Return (X, Y) of the center of cell containing provided text 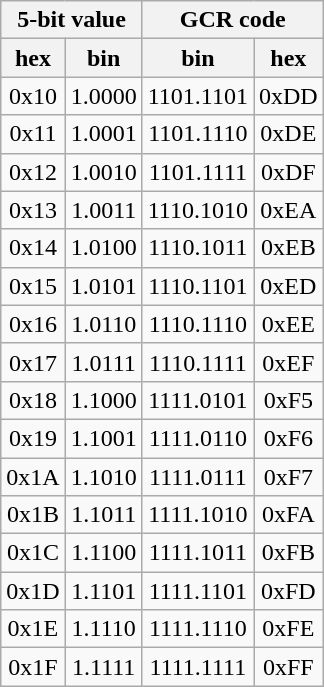
1.1101 (104, 591)
0x18 (33, 400)
GCR code (232, 20)
0x1C (33, 553)
0xF6 (289, 438)
0x11 (33, 134)
0xEB (289, 248)
1.0101 (104, 286)
1111.0101 (198, 400)
0x10 (33, 96)
1.1111 (104, 667)
1.0110 (104, 324)
1.1000 (104, 400)
0xED (289, 286)
1101.1111 (198, 172)
1.0100 (104, 248)
1111.0110 (198, 438)
1.1010 (104, 477)
1.0111 (104, 362)
0xDF (289, 172)
0xFB (289, 553)
1110.1101 (198, 286)
0x1F (33, 667)
1101.1110 (198, 134)
1111.1110 (198, 629)
0x1A (33, 477)
0x1B (33, 515)
1110.1111 (198, 362)
0xF7 (289, 477)
0x17 (33, 362)
0x12 (33, 172)
1111.0111 (198, 477)
0x16 (33, 324)
0xEE (289, 324)
0x19 (33, 438)
1111.1101 (198, 591)
0xFA (289, 515)
1111.1111 (198, 667)
1.0001 (104, 134)
1.0000 (104, 96)
0x1E (33, 629)
1110.1010 (198, 210)
0x13 (33, 210)
0x15 (33, 286)
1110.1011 (198, 248)
1111.1011 (198, 553)
1.1100 (104, 553)
0x14 (33, 248)
0xFE (289, 629)
0xEF (289, 362)
0x1D (33, 591)
0xDE (289, 134)
1.0011 (104, 210)
1101.1101 (198, 96)
1.1011 (104, 515)
5-bit value (72, 20)
0xFD (289, 591)
0xEA (289, 210)
1111.1010 (198, 515)
0xDD (289, 96)
1110.1110 (198, 324)
1.1001 (104, 438)
1.1110 (104, 629)
1.0010 (104, 172)
0xFF (289, 667)
0xF5 (289, 400)
